Determine the [X, Y] coordinate at the center of the cell enclosing the given text.  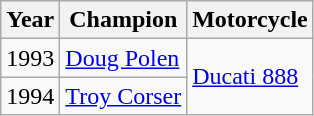
1994 [30, 96]
1993 [30, 58]
Champion [124, 20]
Doug Polen [124, 58]
Troy Corser [124, 96]
Ducati 888 [250, 77]
Motorcycle [250, 20]
Year [30, 20]
